Output the [X, Y] coordinate of the center of the cell containing the given text.  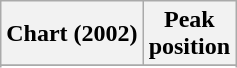
Peakposition [189, 34]
Chart (2002) [72, 34]
